Pinpoint the cell where the given text exists, returning its (x, y) midpoint coordinate. 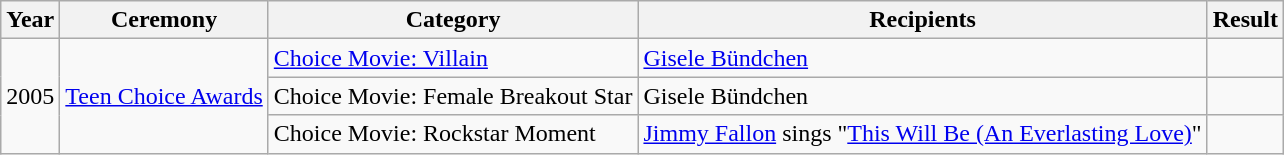
Ceremony (164, 20)
Jimmy Fallon sings "This Will Be (An Everlasting Love)" (922, 134)
Choice Movie: Villain (453, 58)
Category (453, 20)
Choice Movie: Female Breakout Star (453, 96)
Recipients (922, 20)
2005 (30, 96)
Year (30, 20)
Teen Choice Awards (164, 96)
Result (1245, 20)
Choice Movie: Rockstar Moment (453, 134)
